From the cell containing the given text, extract its center point as [X, Y] coordinate. 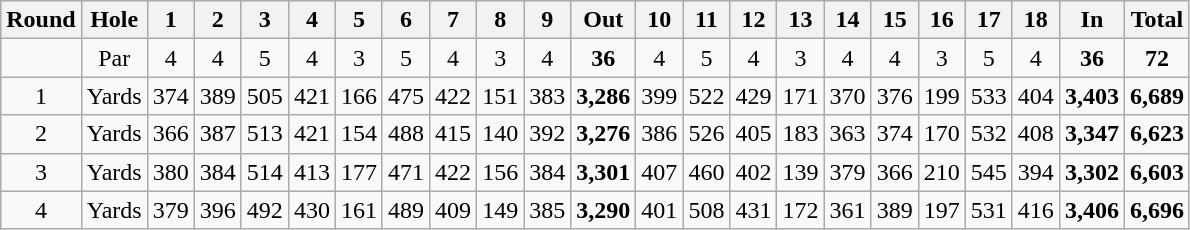
140 [500, 134]
197 [942, 210]
13 [800, 20]
475 [406, 96]
172 [800, 210]
In [1092, 20]
361 [848, 210]
392 [548, 134]
416 [1036, 210]
Out [604, 20]
15 [894, 20]
545 [988, 172]
526 [706, 134]
151 [500, 96]
3,403 [1092, 96]
Par [114, 58]
6 [406, 20]
531 [988, 210]
532 [988, 134]
9 [548, 20]
166 [358, 96]
386 [660, 134]
Round [41, 20]
380 [170, 172]
3,276 [604, 134]
3,302 [1092, 172]
387 [218, 134]
170 [942, 134]
6,603 [1156, 172]
394 [1036, 172]
210 [942, 172]
508 [706, 210]
8 [500, 20]
171 [800, 96]
533 [988, 96]
409 [454, 210]
385 [548, 210]
199 [942, 96]
415 [454, 134]
505 [264, 96]
399 [660, 96]
12 [754, 20]
149 [500, 210]
404 [1036, 96]
396 [218, 210]
376 [894, 96]
3,406 [1092, 210]
156 [500, 172]
430 [312, 210]
413 [312, 172]
408 [1036, 134]
3,290 [604, 210]
471 [406, 172]
363 [848, 134]
10 [660, 20]
405 [754, 134]
488 [406, 134]
139 [800, 172]
489 [406, 210]
11 [706, 20]
513 [264, 134]
370 [848, 96]
401 [660, 210]
17 [988, 20]
Total [1156, 20]
7 [454, 20]
161 [358, 210]
Hole [114, 20]
6,623 [1156, 134]
16 [942, 20]
431 [754, 210]
460 [706, 172]
6,689 [1156, 96]
3,347 [1092, 134]
183 [800, 134]
72 [1156, 58]
402 [754, 172]
154 [358, 134]
522 [706, 96]
3,286 [604, 96]
514 [264, 172]
177 [358, 172]
492 [264, 210]
3,301 [604, 172]
6,696 [1156, 210]
14 [848, 20]
429 [754, 96]
383 [548, 96]
407 [660, 172]
18 [1036, 20]
